Output the (x, y) coordinate of the center of the cell containing the given text.  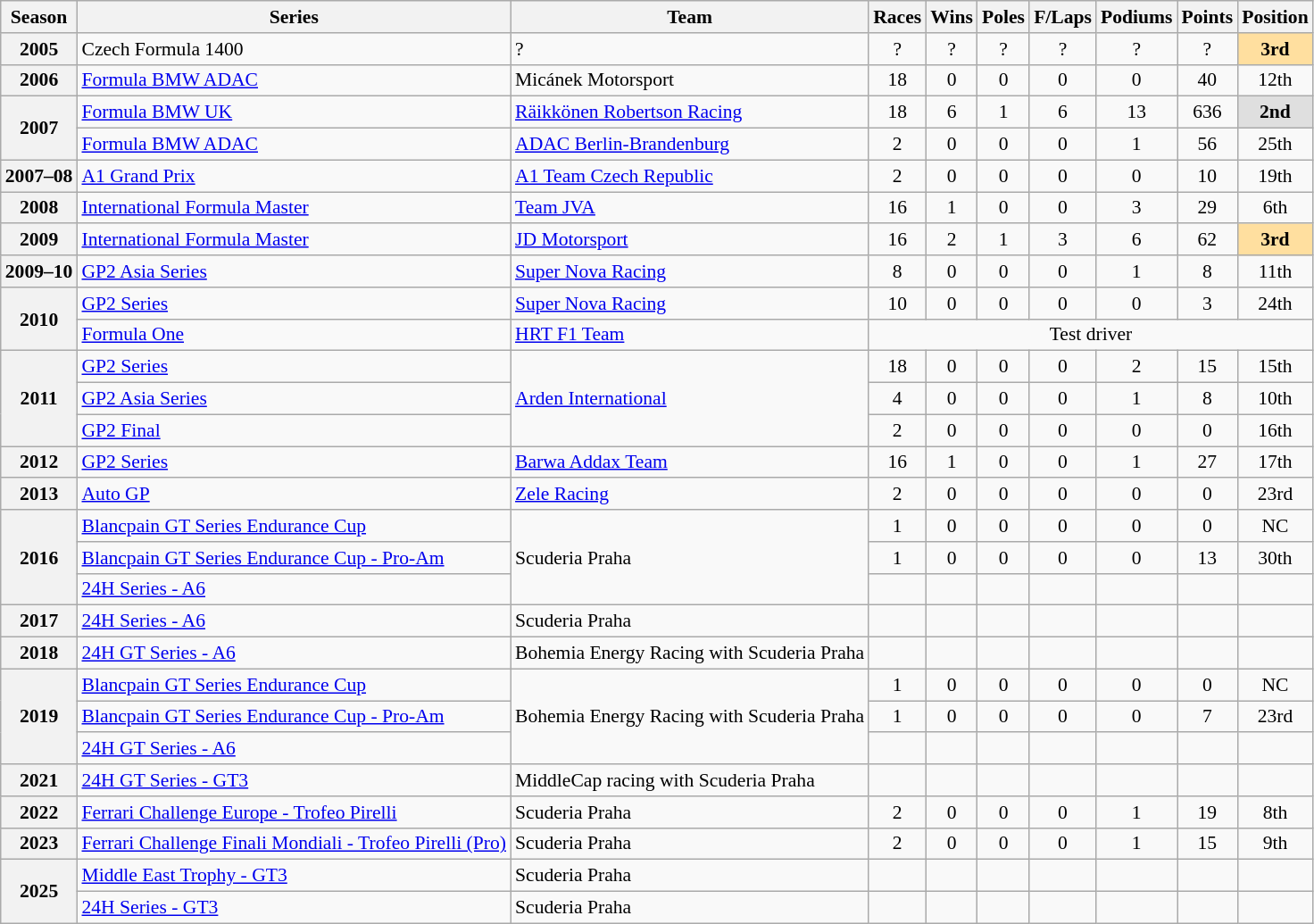
Räikkönen Robertson Racing (689, 112)
2023 (39, 844)
15th (1275, 367)
24H Series - GT3 (294, 908)
Ferrari Challenge Finali Mondiali - Trofeo Pirelli (Pro) (294, 844)
Auto GP (294, 495)
2017 (39, 621)
2012 (39, 462)
2018 (39, 653)
Middle East Trophy - GT3 (294, 876)
Test driver (1091, 335)
2007 (39, 129)
2nd (1275, 112)
2016 (39, 557)
56 (1207, 145)
Poles (1003, 17)
Series (294, 17)
Micánek Motorsport (689, 80)
Zele Racing (689, 495)
16th (1275, 430)
Barwa Addax Team (689, 462)
30th (1275, 558)
2021 (39, 780)
Team (689, 17)
Formula BMW UK (294, 112)
24th (1275, 304)
Czech Formula 1400 (294, 49)
Season (39, 17)
HRT F1 Team (689, 335)
27 (1207, 462)
2025 (39, 891)
2013 (39, 495)
19 (1207, 812)
6th (1275, 208)
12th (1275, 80)
9th (1275, 844)
2019 (39, 716)
F/Laps (1062, 17)
2009 (39, 240)
2007–08 (39, 176)
2008 (39, 208)
Ferrari Challenge Europe - Trofeo Pirelli (294, 812)
11th (1275, 271)
636 (1207, 112)
2022 (39, 812)
4 (897, 399)
2005 (39, 49)
MiddleCap racing with Scuderia Praha (689, 780)
2010 (39, 320)
Points (1207, 17)
2006 (39, 80)
62 (1207, 240)
Arden International (689, 398)
Position (1275, 17)
2009–10 (39, 271)
17th (1275, 462)
2011 (39, 398)
19th (1275, 176)
24H GT Series - GT3 (294, 780)
A1 Team Czech Republic (689, 176)
Podiums (1137, 17)
25th (1275, 145)
Races (897, 17)
10th (1275, 399)
8th (1275, 812)
GP2 Final (294, 430)
Formula One (294, 335)
JD Motorsport (689, 240)
7 (1207, 717)
ADAC Berlin-Brandenburg (689, 145)
40 (1207, 80)
Team JVA (689, 208)
29 (1207, 208)
Wins (952, 17)
A1 Grand Prix (294, 176)
